Scan for the cell matching the given text and deliver its [X, Y] coordinate at center. 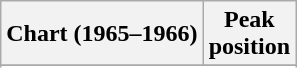
Peak position [249, 34]
Chart (1965–1966) [102, 34]
